Locate the cell with the specified text and output its (X, Y) center coordinate. 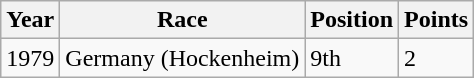
2 (436, 58)
Year (30, 20)
Race (182, 20)
Points (436, 20)
Position (352, 20)
9th (352, 58)
1979 (30, 58)
Germany (Hockenheim) (182, 58)
